Locate the cell with the specified text and output its (X, Y) center coordinate. 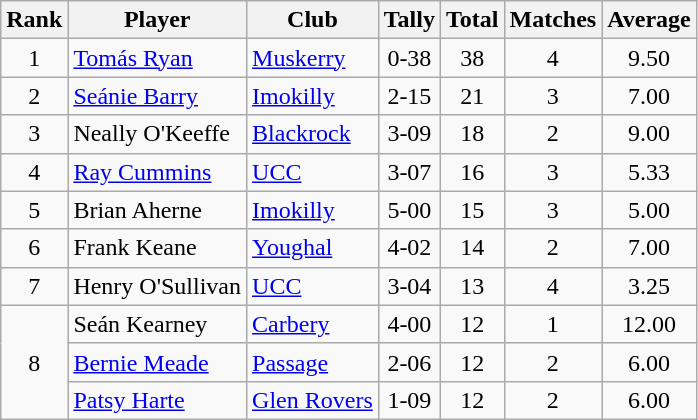
Brian Aherne (158, 210)
21 (472, 96)
9.50 (650, 58)
Neally O'Keeffe (158, 134)
Player (158, 20)
9.00 (650, 134)
5-00 (409, 210)
Seánie Barry (158, 96)
1-09 (409, 400)
13 (472, 286)
3-07 (409, 172)
3.25 (650, 286)
Average (650, 20)
5 (34, 210)
3-09 (409, 134)
38 (472, 58)
Blackrock (313, 134)
Seán Kearney (158, 324)
Carbery (313, 324)
8 (34, 362)
Glen Rovers (313, 400)
4-02 (409, 248)
Total (472, 20)
Rank (34, 20)
Tomás Ryan (158, 58)
2-06 (409, 362)
Youghal (313, 248)
Club (313, 20)
Bernie Meade (158, 362)
6 (34, 248)
12.00 (650, 324)
18 (472, 134)
Frank Keane (158, 248)
3-04 (409, 286)
15 (472, 210)
14 (472, 248)
Passage (313, 362)
Matches (553, 20)
Patsy Harte (158, 400)
Ray Cummins (158, 172)
5.00 (650, 210)
Muskerry (313, 58)
Henry O'Sullivan (158, 286)
Tally (409, 20)
7 (34, 286)
4-00 (409, 324)
5.33 (650, 172)
16 (472, 172)
2-15 (409, 96)
0-38 (409, 58)
